Find where the given text appears and provide that cell's center as [x, y] coordinate. 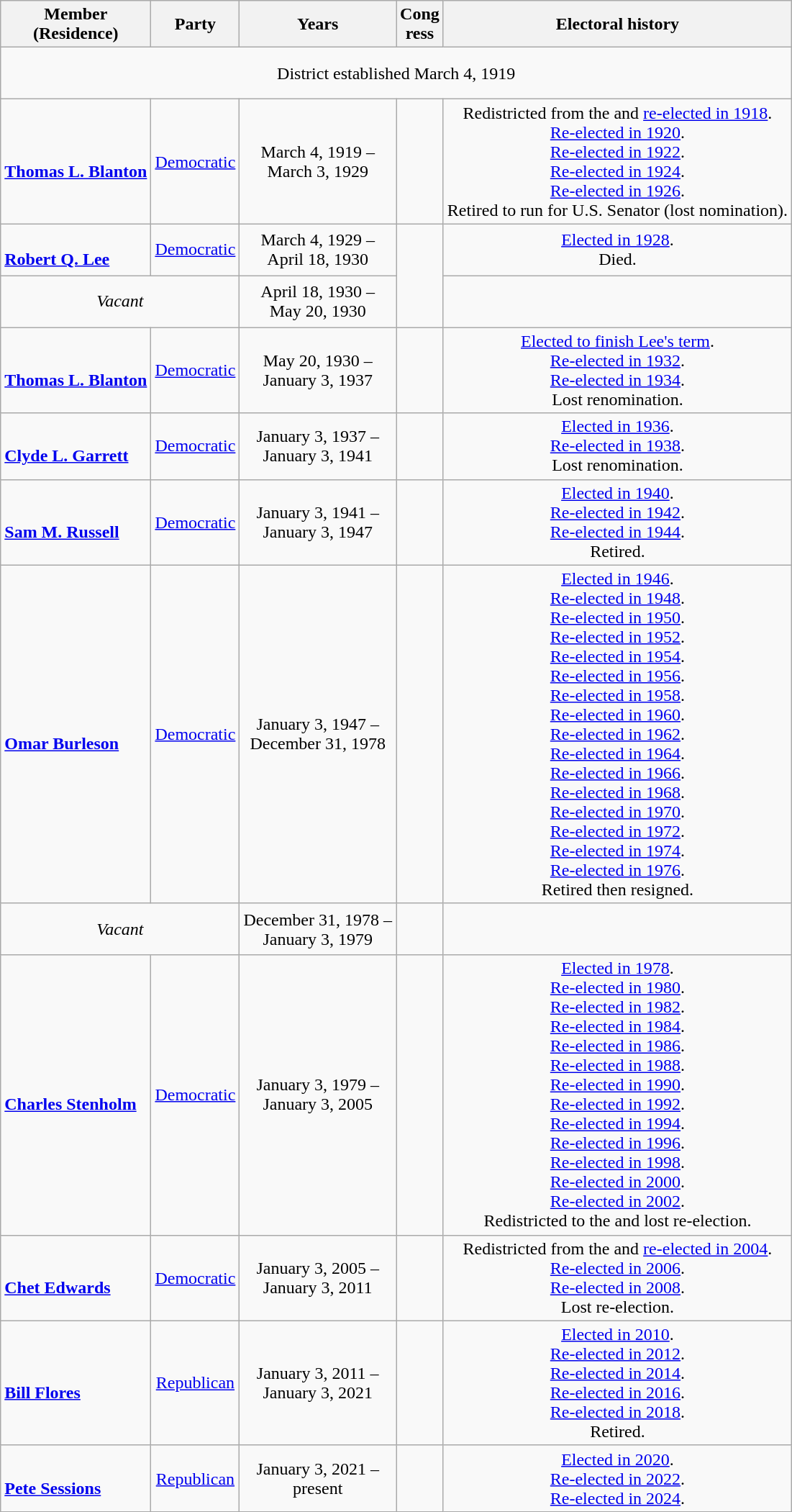
Elected in 1936.Re-elected in 1938.Lost renomination. [617, 446]
Electoral history [617, 24]
March 4, 1919 –March 3, 1929 [318, 161]
District established March 4, 1919 [396, 73]
May 20, 1930 –January 3, 1937 [318, 370]
December 31, 1978 –January 3, 1979 [318, 929]
Elected to finish Lee's term.Re-elected in 1932.Re-elected in 1934.Lost renomination. [617, 370]
Clyde L. Garrett [76, 446]
January 3, 1979 –January 3, 2005 [318, 1095]
Pete Sessions [76, 1478]
Member(Residence) [76, 24]
January 3, 2021 –present [318, 1478]
January 3, 2011 –January 3, 2021 [318, 1383]
January 3, 2005 –January 3, 2011 [318, 1278]
March 4, 1929 –April 18, 1930 [318, 250]
Robert Q. Lee [76, 250]
Charles Stenholm [76, 1095]
Elected in 2010.Re-elected in 2012.Re-elected in 2014.Re-elected in 2016.Re-elected in 2018.Retired. [617, 1383]
Years [318, 24]
January 3, 1947 –December 31, 1978 [318, 734]
Elected in 2020.Re-elected in 2022.Re-elected in 2024. [617, 1478]
April 18, 1930 –May 20, 1930 [318, 302]
January 3, 1941 –January 3, 1947 [318, 522]
Elected in 1928.Died. [617, 250]
Elected in 1940.Re-elected in 1942.Re-elected in 1944.Retired. [617, 522]
Omar Burleson [76, 734]
Redistricted from the and re-elected in 2004.Re-elected in 2006.Re-elected in 2008.Lost re-election. [617, 1278]
Congress [420, 24]
Chet Edwards [76, 1278]
Party [196, 24]
January 3, 1937 –January 3, 1941 [318, 446]
Sam M. Russell [76, 522]
Bill Flores [76, 1383]
